Pinpoint the cell where the given text exists, returning its (x, y) midpoint coordinate. 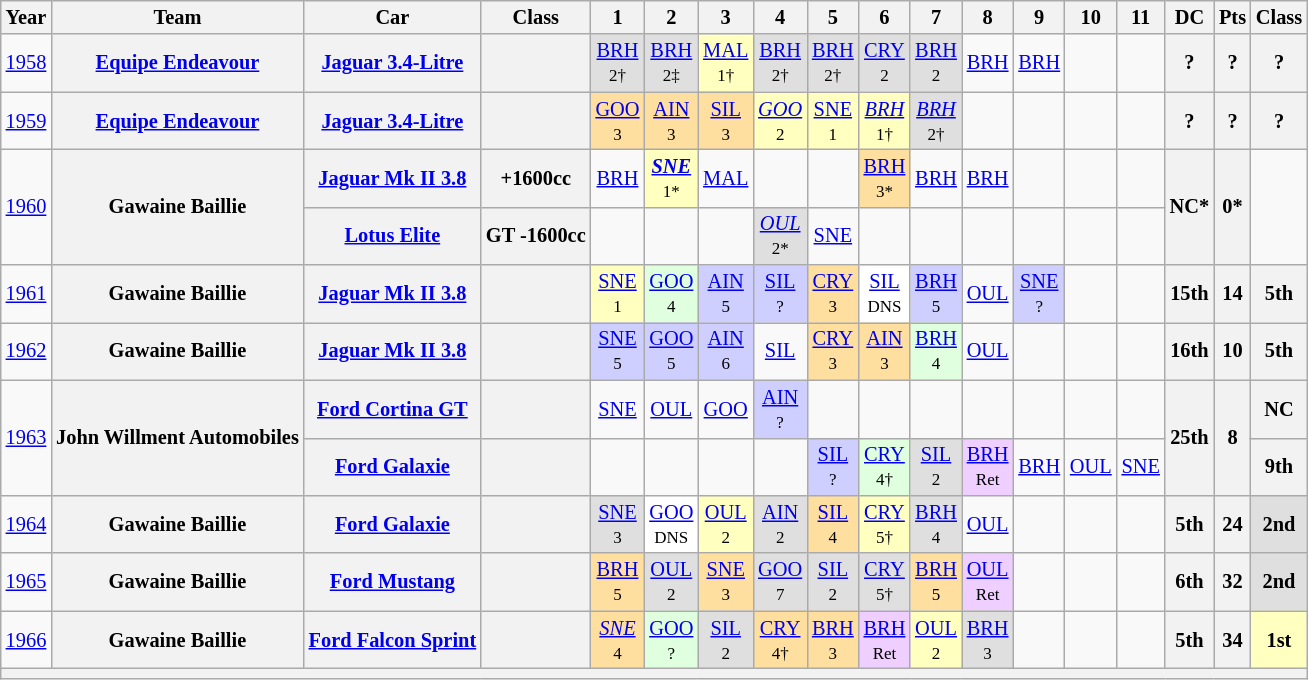
GT -1600cc (536, 236)
GOO7 (780, 582)
1960 (26, 206)
BRH2‡ (671, 63)
14 (1232, 294)
34 (1232, 640)
SIL (780, 351)
AIN? (780, 409)
15th (1190, 294)
GOODNS (671, 524)
1965 (26, 582)
MAL1† (726, 63)
MAL (726, 178)
NC (1279, 409)
Year (26, 17)
OUL2* (780, 236)
Ford Falcon Sprint (392, 640)
1 (618, 17)
2 (671, 17)
BRH1† (885, 121)
1962 (26, 351)
SNE1* (671, 178)
25th (1190, 438)
GOO (726, 409)
9th (1279, 467)
1958 (26, 63)
Ford Mustang (392, 582)
Lotus Elite (392, 236)
1964 (26, 524)
SNE4 (618, 640)
AIN6 (726, 351)
1st (1279, 640)
Car (392, 17)
DC (1190, 17)
BRH2 (936, 63)
SILDNS (885, 294)
32 (1232, 582)
6th (1190, 582)
GOO3 (618, 121)
9 (1039, 17)
1966 (26, 640)
6 (885, 17)
0* (1232, 206)
3 (726, 17)
+1600cc (536, 178)
GOO5 (671, 351)
BRH3* (885, 178)
11 (1141, 17)
Team (178, 17)
GOO2 (780, 121)
5 (833, 17)
16th (1190, 351)
SIL3 (726, 121)
SIL4 (833, 524)
24 (1232, 524)
7 (936, 17)
4 (780, 17)
1963 (26, 438)
SNE? (1039, 294)
Ford Cortina GT (392, 409)
NC* (1190, 206)
GOO? (671, 640)
AIN5 (726, 294)
Pts (1232, 17)
SNE5 (618, 351)
CRY2 (885, 63)
AIN2 (780, 524)
1961 (26, 294)
GOO4 (671, 294)
John Willment Automobiles (178, 438)
OULRet (988, 582)
1959 (26, 121)
